Provide the [x, y] coordinate of the cell's center where the given text is located.  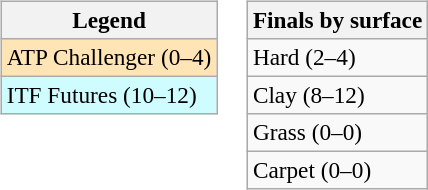
Legend [108, 20]
ITF Futures (10–12) [108, 95]
Finals by surface [337, 20]
ATP Challenger (0–4) [108, 57]
Clay (8–12) [337, 95]
Grass (0–0) [337, 133]
Hard (2–4) [337, 57]
Carpet (0–0) [337, 171]
